Pinpoint the cell where the given text exists, returning its (X, Y) midpoint coordinate. 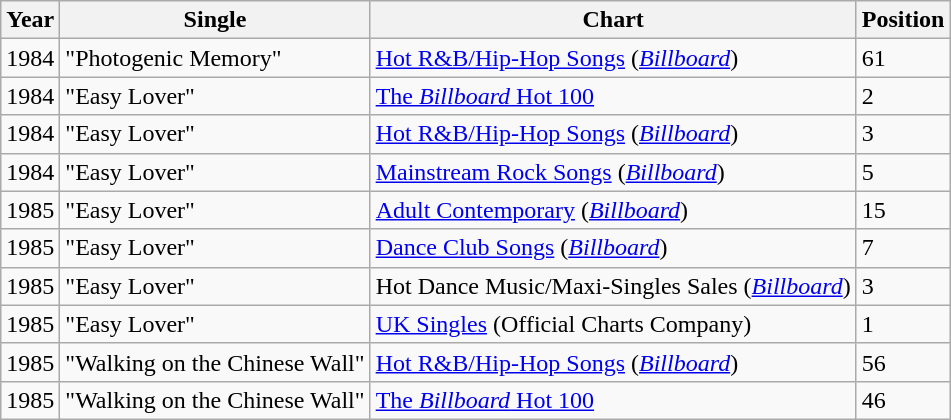
15 (903, 210)
Hot Dance Music/Maxi-Singles Sales (Billboard) (613, 286)
"Photogenic Memory" (215, 58)
Adult Contemporary (Billboard) (613, 210)
61 (903, 58)
7 (903, 248)
Single (215, 20)
UK Singles (Official Charts Company) (613, 324)
Mainstream Rock Songs (Billboard) (613, 172)
Chart (613, 20)
56 (903, 362)
Position (903, 20)
2 (903, 96)
5 (903, 172)
1 (903, 324)
Year (30, 20)
Dance Club Songs (Billboard) (613, 248)
46 (903, 400)
